Return the [X, Y] coordinate for the center point of the cell that contains the specified text.  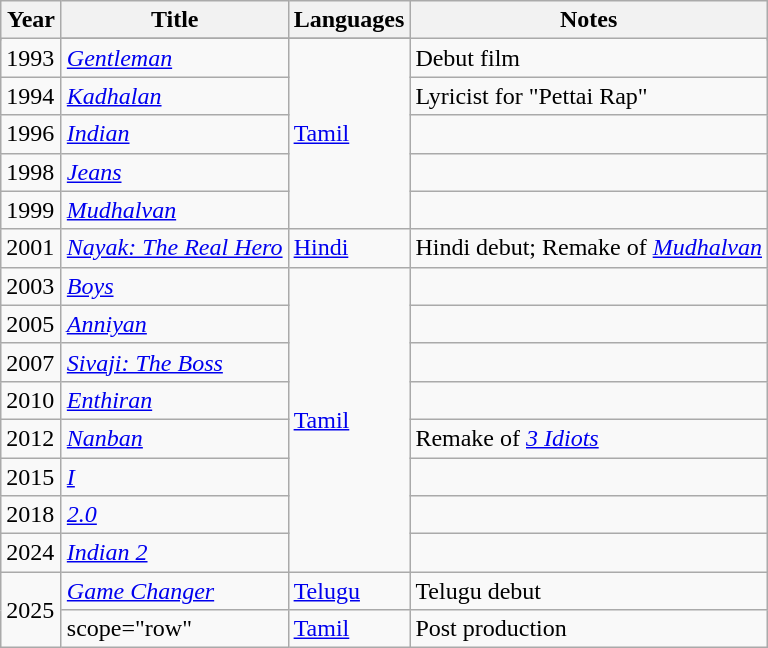
Enthiran [174, 400]
2018 [32, 515]
Sivaji: The Boss [174, 362]
2.0 [174, 515]
Game Changer [174, 591]
I [174, 477]
2025 [32, 610]
2007 [32, 362]
Languages [349, 20]
Telugu [349, 591]
Mudhalvan [174, 210]
Telugu debut [589, 591]
Debut film [589, 58]
Kadhalan [174, 96]
1996 [32, 134]
Indian 2 [174, 553]
2001 [32, 248]
Hindi [349, 248]
2024 [32, 553]
Notes [589, 20]
Jeans [174, 172]
Remake of 3 Idiots [589, 438]
Title [174, 20]
Nanban [174, 438]
Post production [589, 629]
scope="row" [174, 629]
1994 [32, 96]
1999 [32, 210]
Year [32, 20]
Indian [174, 134]
2005 [32, 324]
Gentleman [174, 58]
Boys [174, 286]
Nayak: The Real Hero [174, 248]
Lyricist for "Pettai Rap" [589, 96]
2015 [32, 477]
Anniyan [174, 324]
2003 [32, 286]
1998 [32, 172]
1993 [32, 58]
Hindi debut; Remake of Mudhalvan [589, 248]
2010 [32, 400]
2012 [32, 438]
